Capture the cell that displays the provided text and extract its [x, y] central coordinate. 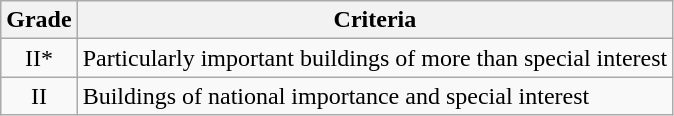
II [39, 96]
Criteria [375, 20]
Grade [39, 20]
Buildings of national importance and special interest [375, 96]
II* [39, 58]
Particularly important buildings of more than special interest [375, 58]
